For the text-containing cell, return its midpoint in [x, y] coordinate format. 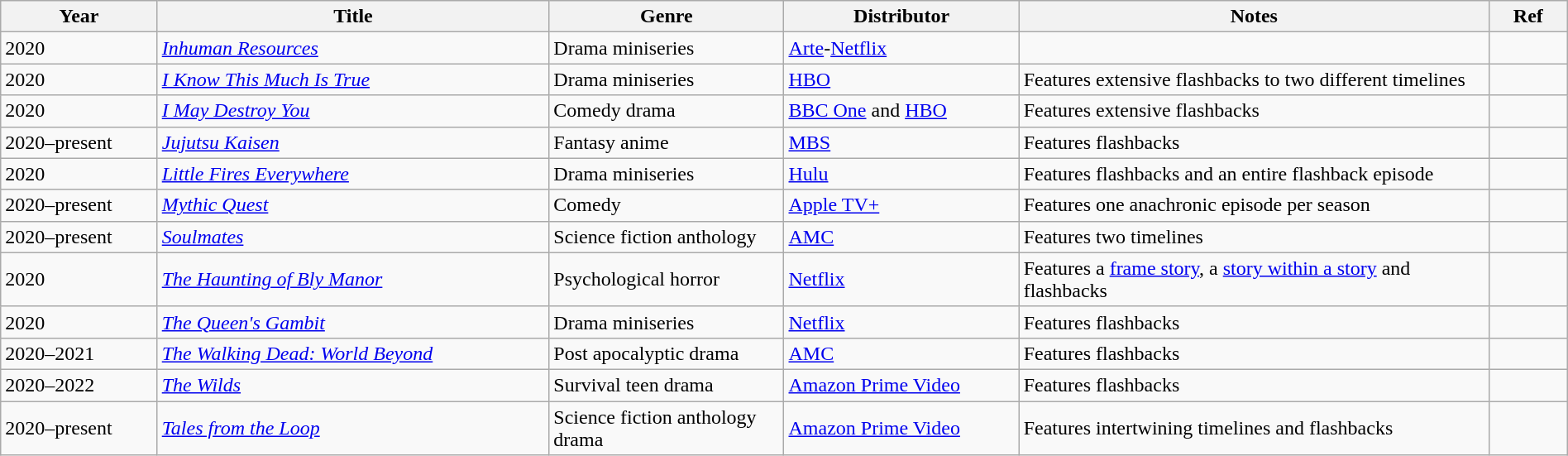
I Know This Much Is True [353, 79]
Title [353, 17]
Features two timelines [1254, 237]
Comedy drama [667, 111]
Features flashbacks and an entire flashback episode [1254, 174]
Notes [1254, 17]
Features a frame story, a story within a story and flashbacks [1254, 280]
Features intertwining timelines and flashbacks [1254, 427]
Psychological horror [667, 280]
The Haunting of Bly Manor [353, 280]
2020–2021 [79, 353]
Inhuman Resources [353, 48]
I May Destroy You [353, 111]
Comedy [667, 205]
Science fiction anthology drama [667, 427]
The Wilds [353, 385]
Arte-Netflix [901, 48]
Post apocalyptic drama [667, 353]
MBS [901, 142]
Soulmates [353, 237]
Science fiction anthology [667, 237]
BBC One and HBO [901, 111]
The Queen's Gambit [353, 322]
2020–2022 [79, 385]
Distributor [901, 17]
HBO [901, 79]
Survival teen drama [667, 385]
Year [79, 17]
Little Fires Everywhere [353, 174]
Features extensive flashbacks to two different timelines [1254, 79]
Apple TV+ [901, 205]
Fantasy anime [667, 142]
Jujutsu Kaisen [353, 142]
Features one anachronic episode per season [1254, 205]
Ref [1528, 17]
Features extensive flashbacks [1254, 111]
Hulu [901, 174]
Mythic Quest [353, 205]
Tales from the Loop [353, 427]
Genre [667, 17]
The Walking Dead: World Beyond [353, 353]
